Scan for the cell matching the given text and deliver its (X, Y) coordinate at center. 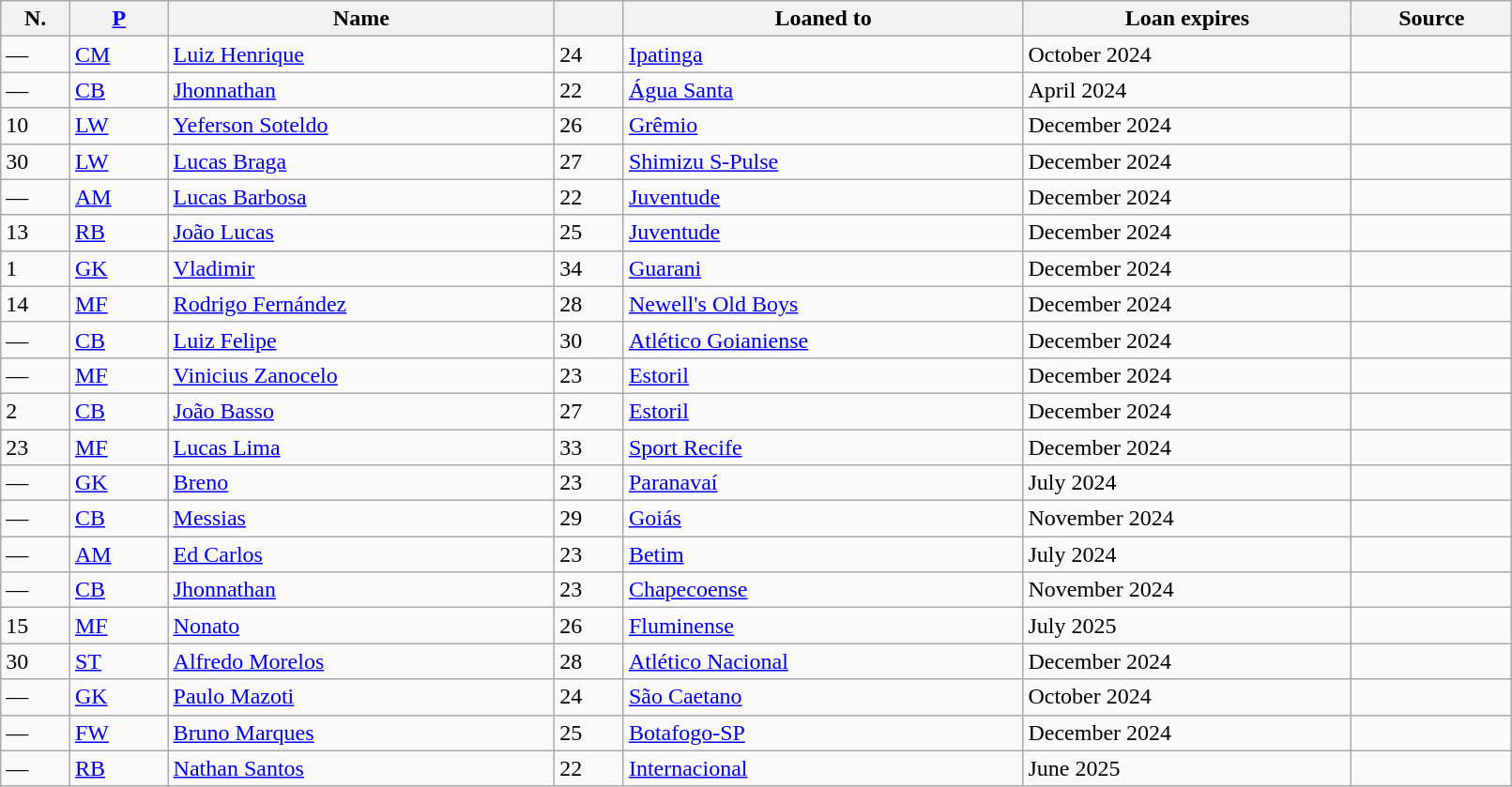
Luiz Felipe (361, 340)
Newell's Old Boys (823, 304)
2 (36, 411)
Yeferson Soteldo (361, 126)
ST (118, 661)
Atlético Goianiense (823, 340)
FW (118, 733)
Lucas Lima (361, 447)
Paranavaí (823, 483)
Ipatinga (823, 54)
CM (118, 54)
Nonato (361, 626)
Água Santa (823, 90)
Lucas Barbosa (361, 197)
Messias (361, 519)
Bruno Marques (361, 733)
Sport Recife (823, 447)
1 (36, 268)
N. (36, 19)
Betim (823, 554)
June 2025 (1187, 768)
Alfredo Morelos (361, 661)
Shimizu S-Pulse (823, 161)
Atlético Nacional (823, 661)
Botafogo-SP (823, 733)
Loan expires (1187, 19)
33 (589, 447)
Goiás (823, 519)
14 (36, 304)
15 (36, 626)
29 (589, 519)
10 (36, 126)
São Caetano (823, 697)
13 (36, 233)
Paulo Mazoti (361, 697)
Ed Carlos (361, 554)
Vinicius Zanocelo (361, 375)
Breno (361, 483)
July 2025 (1187, 626)
Chapecoense (823, 590)
P (118, 19)
Luiz Henrique (361, 54)
April 2024 (1187, 90)
Vladimir (361, 268)
Internacional (823, 768)
Fluminense (823, 626)
Rodrigo Fernández (361, 304)
Name (361, 19)
João Lucas (361, 233)
Source (1432, 19)
Loaned to (823, 19)
Nathan Santos (361, 768)
João Basso (361, 411)
Grêmio (823, 126)
34 (589, 268)
Guarani (823, 268)
Lucas Braga (361, 161)
